Output the [X, Y] coordinate of the center of the cell containing the given text.  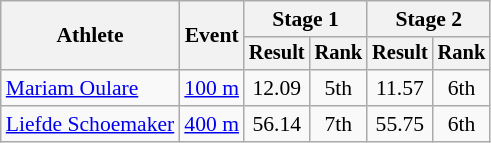
Event [212, 36]
Athlete [90, 36]
5th [339, 88]
12.09 [277, 88]
7th [339, 124]
Stage 1 [306, 19]
400 m [212, 124]
55.75 [400, 124]
Liefde Schoemaker [90, 124]
Stage 2 [428, 19]
Mariam Oulare [90, 88]
11.57 [400, 88]
56.14 [277, 124]
100 m [212, 88]
